Output the (x, y) coordinate of the center of the cell containing the given text.  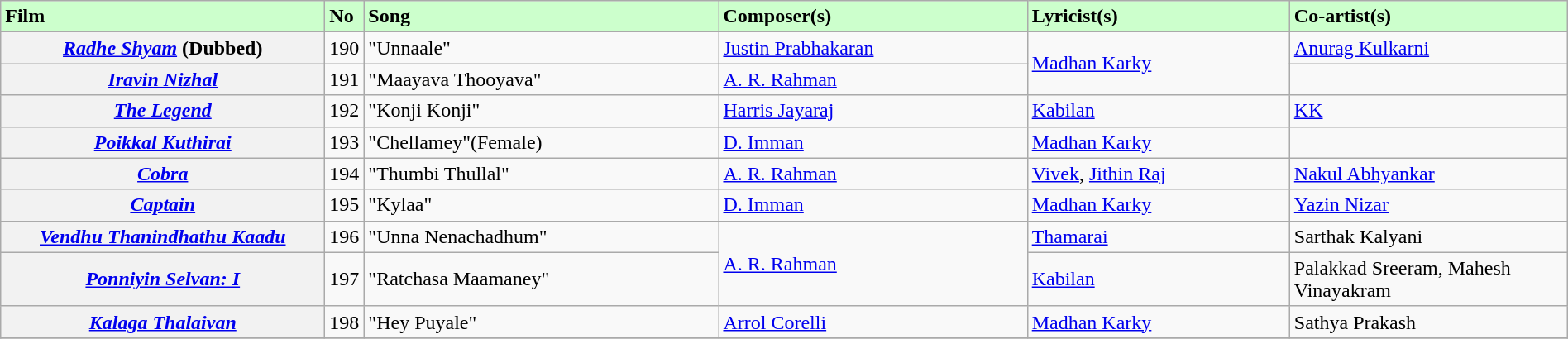
Composer(s) (873, 17)
196 (344, 236)
Arrol Corelli (873, 322)
Co-artist(s) (1428, 17)
Captain (163, 205)
198 (344, 322)
191 (344, 79)
"Maayava Thooyava" (541, 79)
Lyricist(s) (1158, 17)
"Thumbi Thullal" (541, 174)
Harris Jayaraj (873, 111)
KK (1428, 111)
No (344, 17)
"Ratchasa Maamaney" (541, 279)
Radhe Shyam (Dubbed) (163, 48)
Sathya Prakash (1428, 322)
Kalaga Thalaivan (163, 322)
195 (344, 205)
192 (344, 111)
The Legend (163, 111)
Song (541, 17)
Justin Prabhakaran (873, 48)
Vivek, Jithin Raj (1158, 174)
"Chellamey"(Female) (541, 142)
Nakul Abhyankar (1428, 174)
197 (344, 279)
193 (344, 142)
Vendhu Thanindhathu Kaadu (163, 236)
Film (163, 17)
Anurag Kulkarni (1428, 48)
"Unna Nenachadhum" (541, 236)
"Hey Puyale" (541, 322)
Thamarai (1158, 236)
"Konji Konji" (541, 111)
Yazin Nizar (1428, 205)
190 (344, 48)
"Unnaale" (541, 48)
Poikkal Kuthirai (163, 142)
Iravin Nizhal (163, 79)
Cobra (163, 174)
Sarthak Kalyani (1428, 236)
Palakkad Sreeram, Mahesh Vinayakram (1428, 279)
Ponniyin Selvan: I (163, 279)
194 (344, 174)
"Kylaa" (541, 205)
